From the cell containing the given text, extract its center point as [x, y] coordinate. 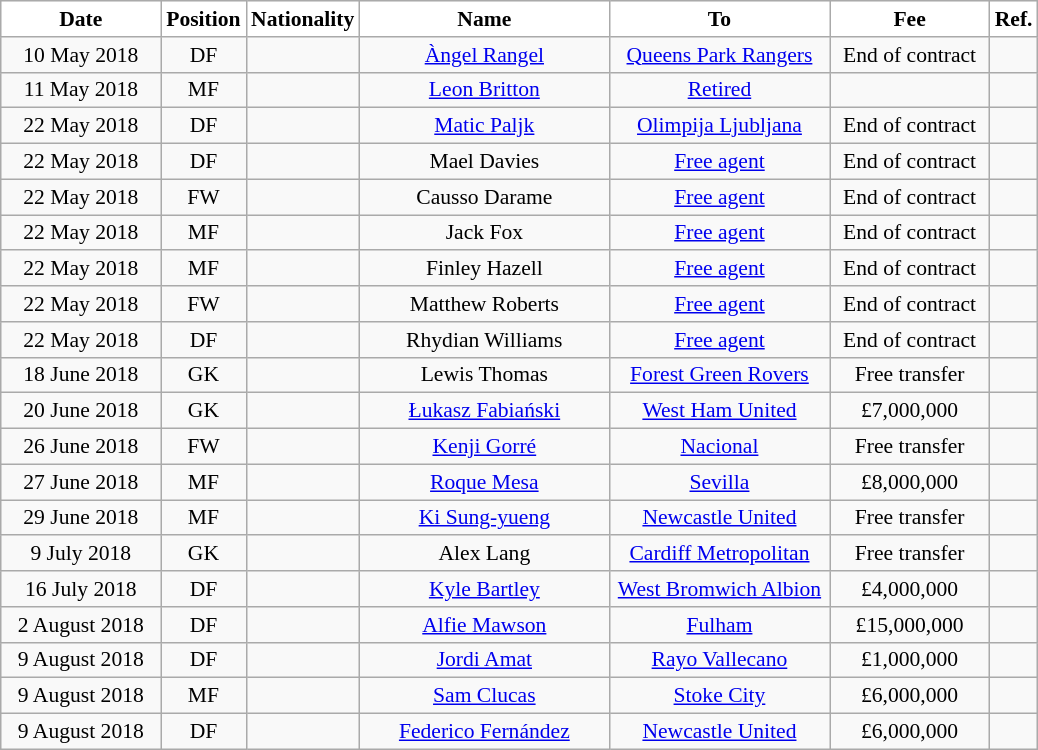
Lewis Thomas [484, 375]
Mael Davies [484, 162]
Nacional [719, 447]
Cardiff Metropolitan [719, 554]
Fulham [719, 625]
Causso Darame [484, 197]
Alfie Mawson [484, 625]
£1,000,000 [910, 660]
29 June 2018 [81, 518]
Ki Sung-yueng [484, 518]
£15,000,000 [910, 625]
Sevilla [719, 482]
2 August 2018 [81, 625]
Kyle Bartley [484, 589]
Leon Britton [484, 90]
Position [204, 19]
Ref. [1014, 19]
Finley Hazell [484, 269]
£8,000,000 [910, 482]
Łukasz Fabiański [484, 411]
Olimpija Ljubljana [719, 126]
18 June 2018 [81, 375]
Federico Fernández [484, 732]
Stoke City [719, 696]
Jordi Amat [484, 660]
Nationality [302, 19]
Forest Green Rovers [719, 375]
West Bromwich Albion [719, 589]
To [719, 19]
Roque Mesa [484, 482]
Rhydian Williams [484, 340]
10 May 2018 [81, 55]
Àngel Rangel [484, 55]
Name [484, 19]
Alex Lang [484, 554]
Date [81, 19]
£7,000,000 [910, 411]
Retired [719, 90]
11 May 2018 [81, 90]
26 June 2018 [81, 447]
20 June 2018 [81, 411]
Jack Fox [484, 233]
9 July 2018 [81, 554]
Kenji Gorré [484, 447]
£4,000,000 [910, 589]
Rayo Vallecano [719, 660]
Matthew Roberts [484, 304]
Queens Park Rangers [719, 55]
Matic Paljk [484, 126]
27 June 2018 [81, 482]
Sam Clucas [484, 696]
Fee [910, 19]
16 July 2018 [81, 589]
West Ham United [719, 411]
